From the cell containing the given text, extract its center point as [x, y] coordinate. 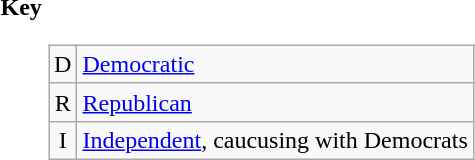
Democratic [275, 64]
I [63, 140]
Republican [275, 102]
Independent, caucusing with Democrats [275, 140]
R [63, 102]
D [63, 64]
